Identify which cell holds the provided text, then report its (x, y) central coordinate. 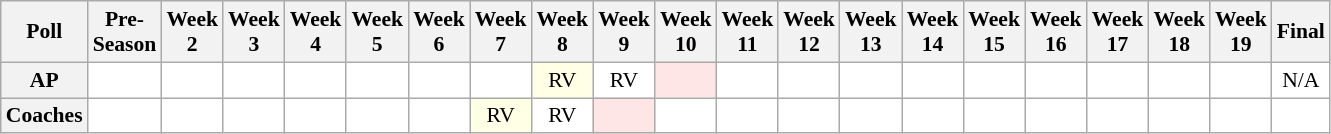
Week12 (809, 32)
Week5 (377, 32)
Week15 (994, 32)
Week14 (933, 32)
Week3 (254, 32)
Poll (44, 32)
Week13 (871, 32)
Week17 (1118, 32)
Week2 (192, 32)
AP (44, 80)
Week10 (686, 32)
Week19 (1241, 32)
Week9 (624, 32)
N/A (1301, 80)
Week8 (562, 32)
Week7 (501, 32)
Week16 (1056, 32)
Week18 (1179, 32)
Pre-Season (125, 32)
Week4 (316, 32)
Week6 (439, 32)
Week11 (748, 32)
Final (1301, 32)
Coaches (44, 116)
